For the text-containing cell, return its midpoint in [X, Y] coordinate format. 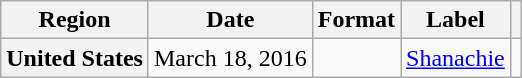
Date [230, 20]
United States [75, 58]
Shanachie [456, 58]
Region [75, 20]
Format [356, 20]
March 18, 2016 [230, 58]
Label [456, 20]
